Locate the cell with the specified text and output its (x, y) center coordinate. 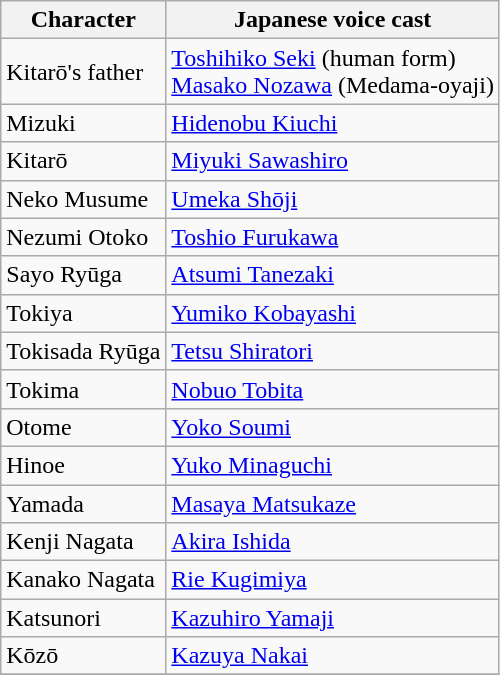
Kazuhiro Yamaji (333, 618)
Tokiya (84, 313)
Rie Kugimiya (333, 580)
Nobuo Tobita (333, 389)
Kanako Nagata (84, 580)
Akira Ishida (333, 542)
Kitarō's father (84, 72)
Atsumi Tanezaki (333, 275)
Toshio Furukawa (333, 237)
Kenji Nagata (84, 542)
Japanese voice cast (333, 20)
Sayo Ryūga (84, 275)
Mizuki (84, 123)
Yuko Minaguchi (333, 465)
Kazuya Nakai (333, 656)
Tetsu Shiratori (333, 351)
Kōzō (84, 656)
Otome (84, 427)
Yumiko Kobayashi (333, 313)
Toshihiko Seki (human form)Masako Nozawa (Medama-oyaji) (333, 72)
Masaya Matsukaze (333, 503)
Hinoe (84, 465)
Nezumi Otoko (84, 237)
Neko Musume (84, 199)
Hidenobu Kiuchi (333, 123)
Umeka Shōji (333, 199)
Yoko Soumi (333, 427)
Katsunori (84, 618)
Character (84, 20)
Kitarō (84, 161)
Yamada (84, 503)
Tokima (84, 389)
Miyuki Sawashiro (333, 161)
Tokisada Ryūga (84, 351)
